Identify which cell holds the provided text, then report its [X, Y] central coordinate. 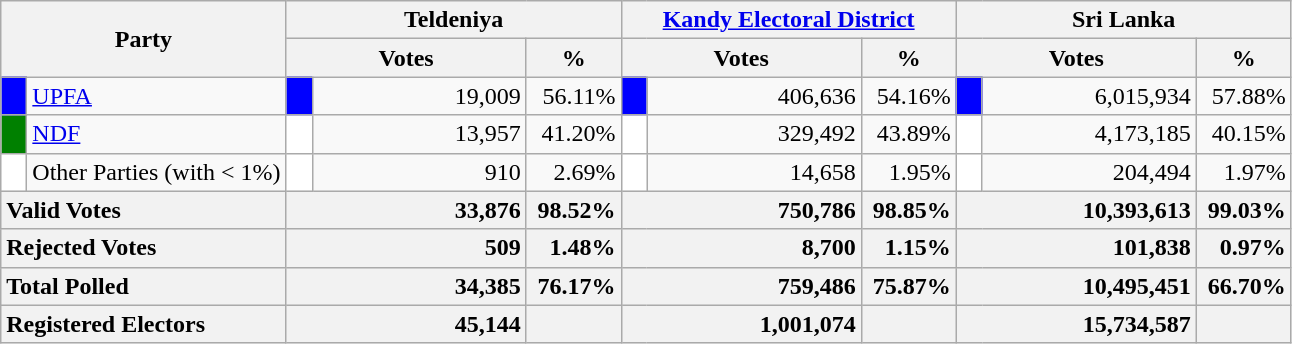
1,001,074 [741, 324]
1.15% [908, 248]
34,385 [406, 286]
1.95% [908, 172]
0.97% [1244, 248]
15,734,587 [1076, 324]
Party [144, 39]
Registered Electors [144, 324]
10,393,613 [1076, 210]
54.16% [908, 96]
57.88% [1244, 96]
1.97% [1244, 172]
40.15% [1244, 134]
1.48% [574, 248]
750,786 [741, 210]
UPFA [156, 96]
2.69% [574, 172]
Total Polled [144, 286]
33,876 [406, 210]
910 [419, 172]
Sri Lanka [1124, 20]
43.89% [908, 134]
101,838 [1076, 248]
Other Parties (with < 1%) [156, 172]
Rejected Votes [144, 248]
76.17% [574, 286]
204,494 [1089, 172]
759,486 [741, 286]
14,658 [754, 172]
10,495,451 [1076, 286]
406,636 [754, 96]
Kandy Electoral District [788, 20]
Teldeniya [454, 20]
8,700 [741, 248]
6,015,934 [1089, 96]
4,173,185 [1089, 134]
509 [406, 248]
329,492 [754, 134]
13,957 [419, 134]
98.52% [574, 210]
41.20% [574, 134]
75.87% [908, 286]
66.70% [1244, 286]
98.85% [908, 210]
56.11% [574, 96]
19,009 [419, 96]
Valid Votes [144, 210]
NDF [156, 134]
99.03% [1244, 210]
45,144 [406, 324]
